Determine the (x, y) coordinate at the center of the cell enclosing the given text.  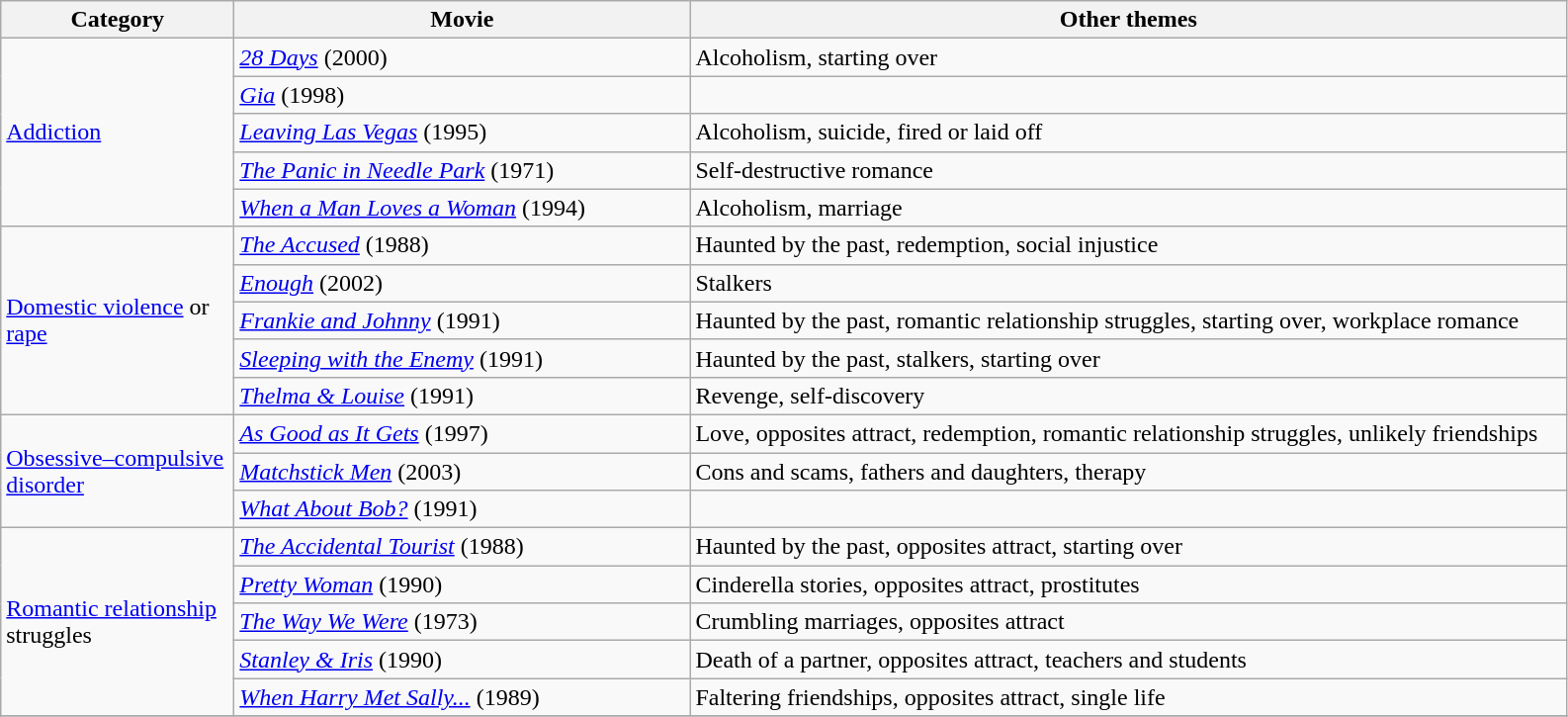
When Harry Met Sally... (1989) (463, 697)
Haunted by the past, opposites attract, starting over (1129, 547)
Crumbling marriages, opposites attract (1129, 622)
As Good as It Gets (1997) (463, 433)
Romantic relationship struggles (118, 622)
Category (118, 20)
The Panic in Needle Park (1971) (463, 170)
Movie (463, 20)
When a Man Loves a Woman (1994) (463, 208)
Haunted by the past, redemption, social injustice (1129, 245)
Addiction (118, 133)
Self-destructive romance (1129, 170)
Pretty Woman (1990) (463, 584)
Love, opposites attract, redemption, romantic relationship struggles, unlikely friendships (1129, 433)
Stanley & Iris (1990) (463, 660)
The Way We Were (1973) (463, 622)
Alcoholism, suicide, fired or laid off (1129, 133)
Revenge, self-discovery (1129, 396)
Haunted by the past, romantic relationship struggles, starting over, workplace romance (1129, 320)
Enough (2002) (463, 283)
28 Days (2000) (463, 57)
Thelma & Louise (1991) (463, 396)
Matchstick Men (2003) (463, 472)
Gia (1998) (463, 95)
Stalkers (1129, 283)
What About Bob? (1991) (463, 509)
Alcoholism, starting over (1129, 57)
The Accidental Tourist (1988) (463, 547)
Sleeping with the Enemy (1991) (463, 358)
Leaving Las Vegas (1995) (463, 133)
Cons and scams, fathers and daughters, therapy (1129, 472)
Other themes (1129, 20)
Frankie and Johnny (1991) (463, 320)
The Accused (1988) (463, 245)
Death of a partner, opposites attract, teachers and students (1129, 660)
Obsessive–compulsive disorder (118, 471)
Faltering friendships, opposites attract, single life (1129, 697)
Domestic violence or rape (118, 320)
Cinderella stories, opposites attract, prostitutes (1129, 584)
Alcoholism, marriage (1129, 208)
Haunted by the past, stalkers, starting over (1129, 358)
